Pinpoint the cell where the given text exists, returning its [X, Y] midpoint coordinate. 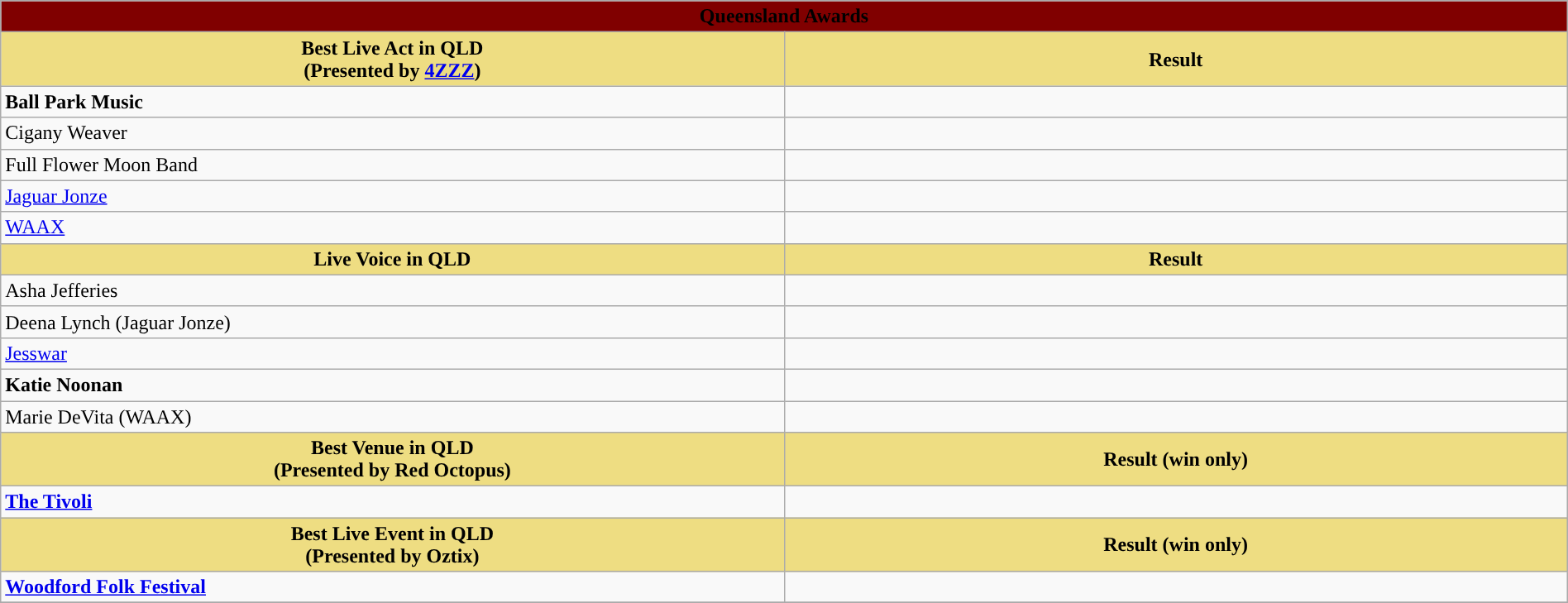
Full Flower Moon Band [392, 165]
Deena Lynch (Jaguar Jonze) [392, 322]
Queensland Awards [784, 17]
Asha Jefferies [392, 290]
Best Live Event in QLD (Presented by Oztix) [392, 544]
Live Voice in QLD [392, 259]
Ball Park Music [392, 102]
Katie Noonan [392, 385]
The Tivoli [392, 502]
Cigany Weaver [392, 133]
WAAX [392, 227]
Best Live Act in QLD (Presented by 4ZZZ) [392, 60]
Jesswar [392, 353]
Jaguar Jonze [392, 196]
Woodford Folk Festival [392, 587]
Best Venue in QLD (Presented by Red Octopus) [392, 460]
Marie DeVita (WAAX) [392, 416]
